Provide the (x, y) coordinate of the cell's center where the given text is located.  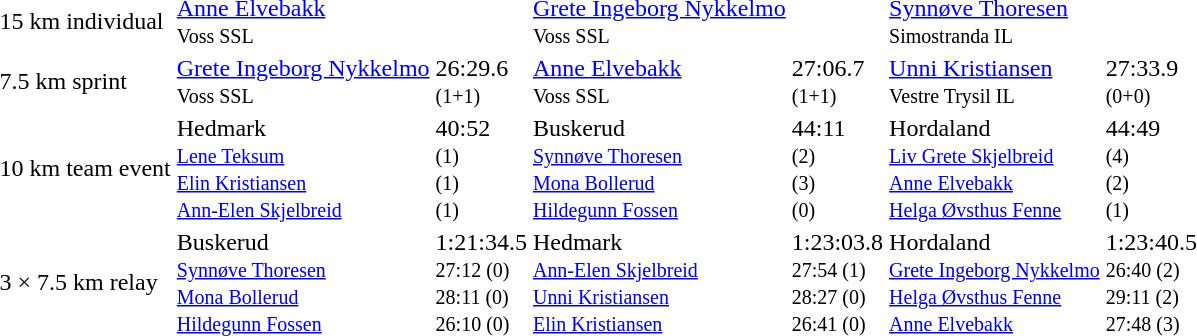
Unni KristiansenVestre Trysil IL (995, 82)
HedmarkLene TeksumElin KristiansenAnn-Elen Skjelbreid (303, 168)
40:52(1)(1)(1) (481, 168)
27:06.7(1+1) (837, 82)
Grete Ingeborg NykkelmoVoss SSL (303, 82)
HordalandLiv Grete SkjelbreidAnne ElvebakkHelga Øvsthus Fenne (995, 168)
44:11(2)(3)(0) (837, 168)
Anne ElvebakkVoss SSL (659, 82)
26:29.6(1+1) (481, 82)
BuskerudSynnøve ThoresenMona BollerudHildegunn Fossen (659, 168)
